Find where the given text appears and provide that cell's center as [x, y] coordinate. 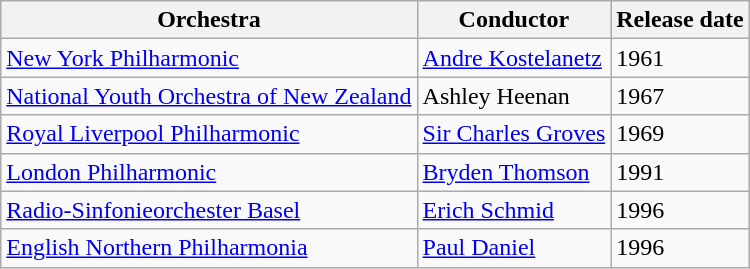
Paul Daniel [514, 248]
Sir Charles Groves [514, 134]
1969 [680, 134]
Radio-Sinfonieorchester Basel [209, 210]
Release date [680, 20]
Conductor [514, 20]
Royal Liverpool Philharmonic [209, 134]
Ashley Heenan [514, 96]
1961 [680, 58]
London Philharmonic [209, 172]
National Youth Orchestra of New Zealand [209, 96]
Bryden Thomson [514, 172]
Orchestra [209, 20]
1967 [680, 96]
English Northern Philharmonia [209, 248]
Andre Kostelanetz [514, 58]
New York Philharmonic [209, 58]
1991 [680, 172]
Erich Schmid [514, 210]
